Scan for the cell matching the given text and deliver its [x, y] coordinate at center. 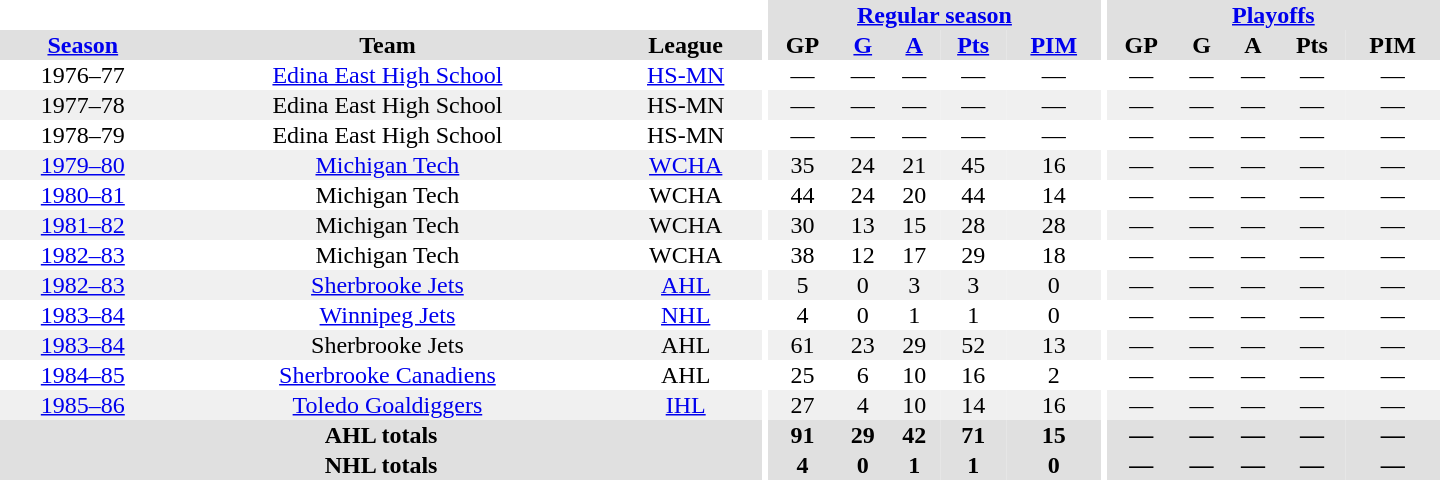
1985–86 [83, 405]
1977–78 [83, 105]
League [686, 45]
42 [914, 435]
Toledo Goaldiggers [388, 405]
1984–85 [83, 375]
21 [914, 165]
1978–79 [83, 135]
1980–81 [83, 195]
38 [802, 255]
Team [388, 45]
71 [974, 435]
1981–82 [83, 225]
12 [862, 255]
30 [802, 225]
Winnipeg Jets [388, 315]
Sherbrooke Canadiens [388, 375]
52 [974, 345]
20 [914, 195]
IHL [686, 405]
35 [802, 165]
5 [802, 285]
Regular season [934, 15]
Playoffs [1274, 15]
NHL [686, 315]
1976–77 [83, 75]
91 [802, 435]
2 [1054, 375]
23 [862, 345]
18 [1054, 255]
AHL totals [381, 435]
25 [802, 375]
17 [914, 255]
Season [83, 45]
27 [802, 405]
61 [802, 345]
NHL totals [381, 465]
45 [974, 165]
6 [862, 375]
1979–80 [83, 165]
